Return the [x, y] coordinate for the center point of the cell that contains the specified text.  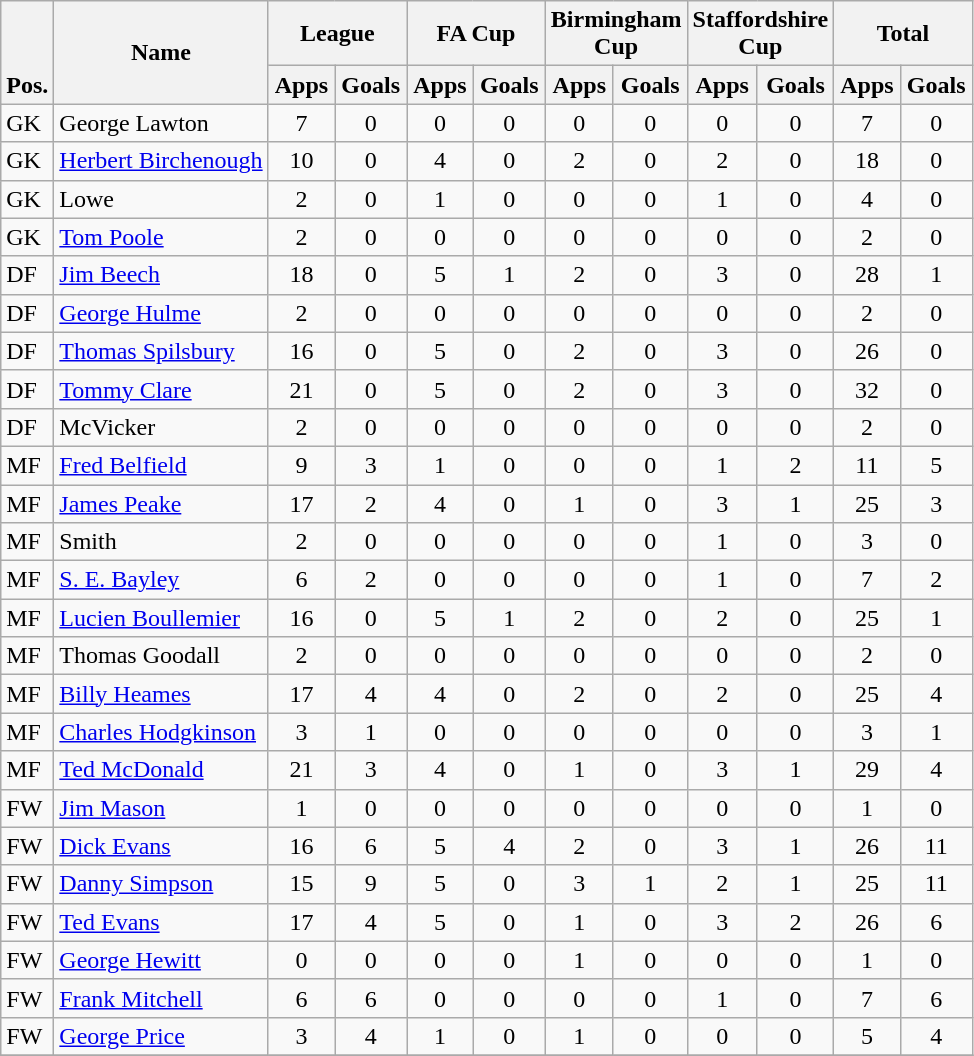
Herbert Birchenough [161, 161]
32 [868, 389]
Thomas Goodall [161, 656]
League [338, 34]
Billy Heames [161, 694]
George Hewitt [161, 960]
Pos. [28, 52]
Total [904, 34]
Jim Beech [161, 275]
Fred Belfield [161, 465]
James Peake [161, 503]
Lucien Boullemier [161, 618]
10 [302, 161]
Staffordshire Cup [760, 34]
Charles Hodgkinson [161, 732]
Jim Mason [161, 808]
Lowe [161, 199]
Ted McDonald [161, 770]
Thomas Spilsbury [161, 351]
George Lawton [161, 123]
Smith [161, 542]
George Hulme [161, 313]
Frank Mitchell [161, 998]
Name [161, 52]
FA Cup [476, 34]
Ted Evans [161, 922]
15 [302, 884]
Tom Poole [161, 237]
Birmingham Cup [616, 34]
George Price [161, 1036]
S. E. Bayley [161, 580]
28 [868, 275]
Dick Evans [161, 846]
29 [868, 770]
Danny Simpson [161, 884]
Tommy Clare [161, 389]
McVicker [161, 427]
